Pinpoint the cell where the given text exists, returning its [X, Y] midpoint coordinate. 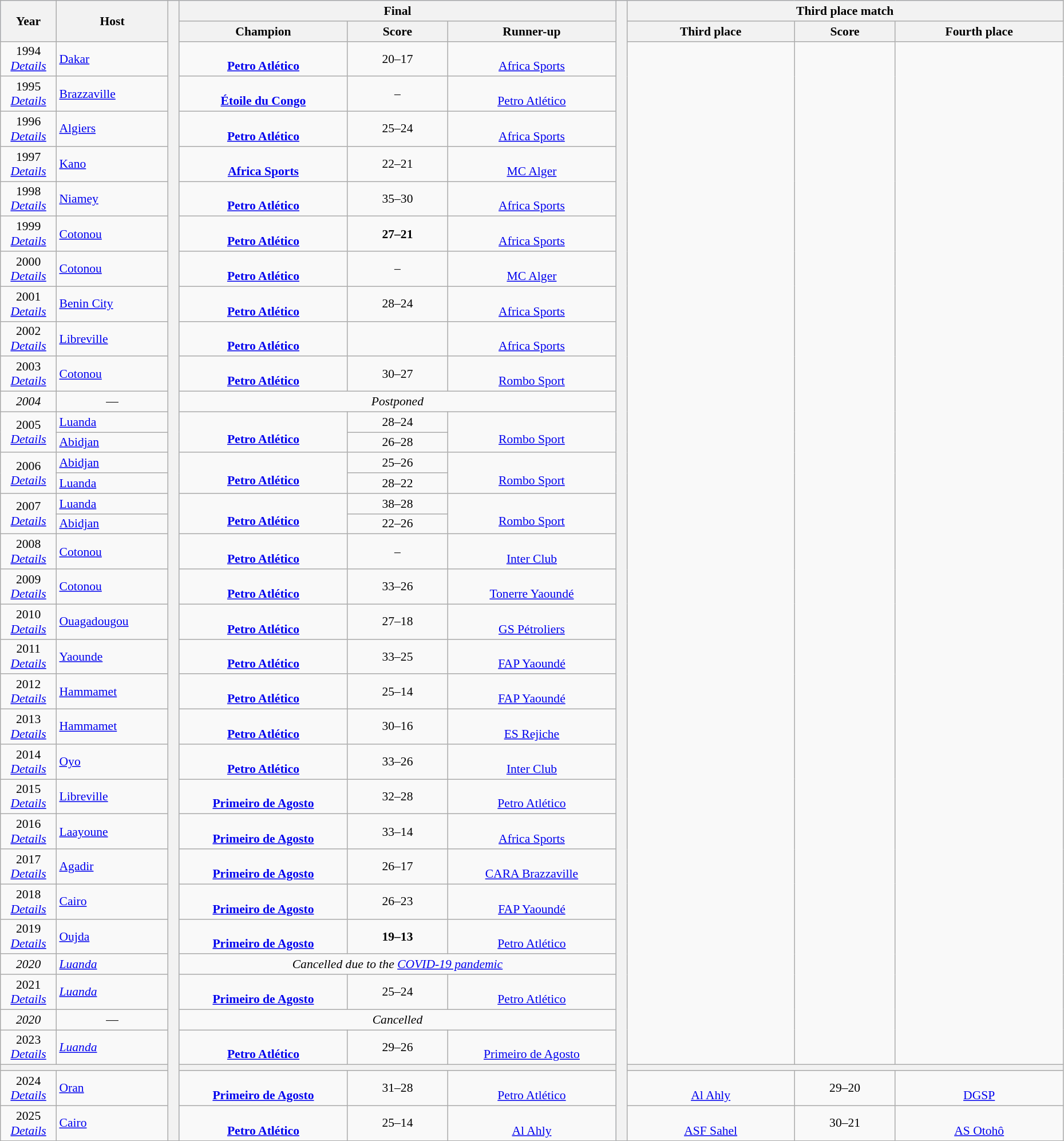
2006Details [29, 473]
26–17 [398, 867]
26–28 [398, 443]
Dakar [112, 58]
ASF Sahel [711, 1123]
2012Details [29, 692]
35–30 [398, 199]
1998Details [29, 199]
Runner-up [531, 31]
1996Details [29, 129]
29–26 [398, 1048]
2024Details [29, 1088]
Brazzaville [112, 94]
Étoile du Congo [263, 94]
22–26 [398, 524]
Laayoune [112, 831]
27–18 [398, 622]
30–16 [398, 727]
2009Details [29, 586]
Year [29, 21]
28–22 [398, 483]
2018Details [29, 901]
Cancelled [397, 1020]
Cancelled due to the COVID-19 pandemic [397, 965]
1995Details [29, 94]
Tonerre Yaoundé [531, 586]
2007Details [29, 514]
30–27 [398, 374]
Kano [112, 164]
Oujda [112, 937]
2004 [29, 402]
Agadir [112, 867]
2002Details [29, 339]
2023Details [29, 1048]
Yaounde [112, 656]
2017Details [29, 867]
Algiers [112, 129]
2000Details [29, 269]
Final [397, 11]
1997Details [29, 164]
GS Pétroliers [531, 622]
Postponed [397, 402]
2025Details [29, 1123]
29–20 [845, 1088]
CARA Brazzaville [531, 867]
2021Details [29, 992]
19–13 [398, 937]
Oran [112, 1088]
Benin City [112, 303]
AS Otohô [979, 1123]
2001Details [29, 303]
27–21 [398, 234]
Third place [711, 31]
2015Details [29, 797]
Oyo [112, 761]
33–14 [398, 831]
Third place match [845, 11]
22–21 [398, 164]
Host [112, 21]
38–28 [398, 504]
1994Details [29, 58]
30–21 [845, 1123]
32–28 [398, 797]
2010Details [29, 622]
25–26 [398, 463]
1999Details [29, 234]
Niamey [112, 199]
DGSP [979, 1088]
2003Details [29, 374]
2008Details [29, 552]
ES Rejiche [531, 727]
Champion [263, 31]
2019Details [29, 937]
26–23 [398, 901]
2011Details [29, 656]
2005Details [29, 432]
2016Details [29, 831]
2014Details [29, 761]
Fourth place [979, 31]
2013Details [29, 727]
33–25 [398, 656]
31–28 [398, 1088]
Ouagadougou [112, 622]
20–17 [398, 58]
